For the text-containing cell, return its midpoint in [X, Y] coordinate format. 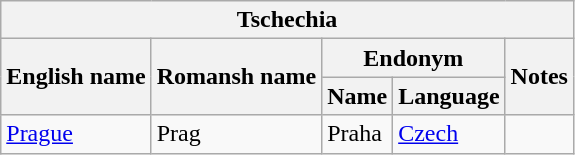
Notes [539, 77]
Prague [76, 134]
Romansh name [236, 77]
Prag [236, 134]
Name [358, 96]
Language [449, 96]
Tschechia [288, 20]
Czech [449, 134]
Endonym [414, 58]
Praha [358, 134]
English name [76, 77]
